Return (X, Y) of the center of cell containing provided text 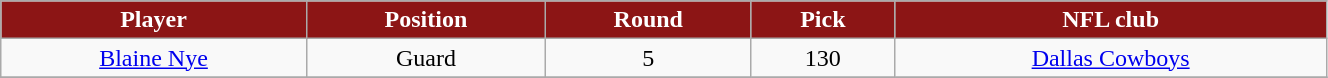
Guard (426, 58)
Position (426, 20)
Blaine Nye (154, 58)
Round (648, 20)
Player (154, 20)
Pick (823, 20)
5 (648, 58)
Dallas Cowboys (1111, 58)
130 (823, 58)
NFL club (1111, 20)
